Return [x, y] of the center of cell containing provided text 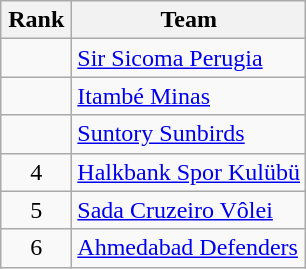
Sir Sicoma Perugia [189, 58]
Suntory Sunbirds [189, 134]
5 [36, 210]
Team [189, 20]
Sada Cruzeiro Vôlei [189, 210]
Itambé Minas [189, 96]
Ahmedabad Defenders [189, 248]
4 [36, 172]
Halkbank Spor Kulübü [189, 172]
Rank [36, 20]
6 [36, 248]
